Locate the cell with the specified text and output its [X, Y] center coordinate. 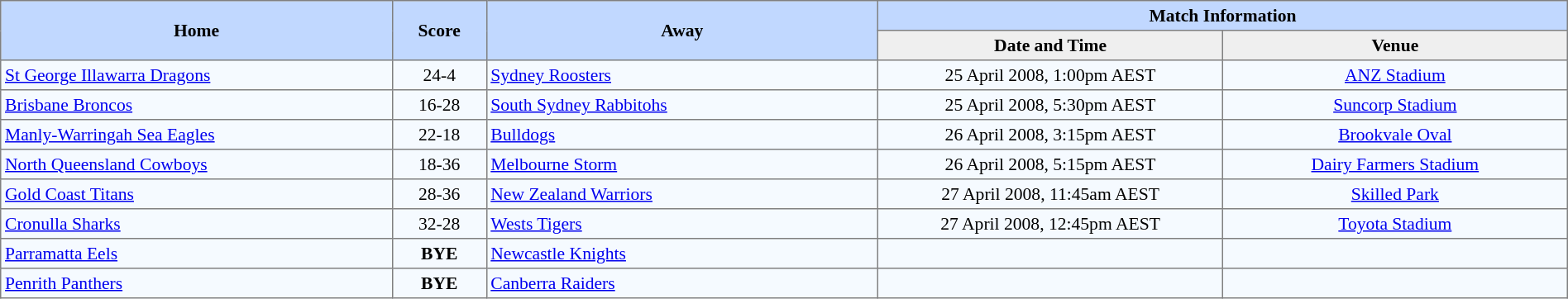
Away [682, 31]
25 April 2008, 1:00pm AEST [1050, 75]
26 April 2008, 5:15pm AEST [1050, 164]
Bulldogs [682, 135]
16-28 [439, 105]
Newcastle Knights [682, 254]
32-28 [439, 224]
Home [197, 31]
Canberra Raiders [682, 283]
27 April 2008, 12:45pm AEST [1050, 224]
Venue [1394, 45]
Penrith Panthers [197, 283]
Score [439, 31]
Cronulla Sharks [197, 224]
Melbourne Storm [682, 164]
Gold Coast Titans [197, 194]
25 April 2008, 5:30pm AEST [1050, 105]
26 April 2008, 3:15pm AEST [1050, 135]
Parramatta Eels [197, 254]
18-36 [439, 164]
27 April 2008, 11:45am AEST [1050, 194]
22-18 [439, 135]
South Sydney Rabbitohs [682, 105]
North Queensland Cowboys [197, 164]
ANZ Stadium [1394, 75]
Brookvale Oval [1394, 135]
Wests Tigers [682, 224]
Match Information [1223, 16]
24-4 [439, 75]
Dairy Farmers Stadium [1394, 164]
Date and Time [1050, 45]
28-36 [439, 194]
Sydney Roosters [682, 75]
Manly-Warringah Sea Eagles [197, 135]
St George Illawarra Dragons [197, 75]
Skilled Park [1394, 194]
New Zealand Warriors [682, 194]
Toyota Stadium [1394, 224]
Suncorp Stadium [1394, 105]
Brisbane Broncos [197, 105]
